For the text-containing cell, return its midpoint in (x, y) coordinate format. 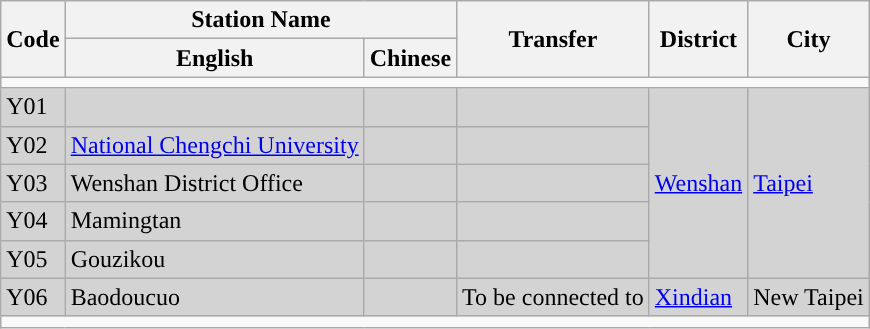
English (214, 58)
Taipei (809, 183)
New Taipei (809, 297)
Wenshan District Office (214, 183)
Code (33, 39)
Baodoucuo (214, 297)
Y02 (33, 145)
Y03 (33, 183)
Gouzikou (214, 259)
Y04 (33, 221)
Mamingtan (214, 221)
Xindian (698, 297)
Wenshan (698, 183)
Transfer (554, 39)
Y06 (33, 297)
Station Name (260, 20)
District (698, 39)
National Chengchi University (214, 145)
City (809, 39)
Y01 (33, 107)
Y05 (33, 259)
Chinese (410, 58)
To be connected to (554, 297)
